Capture the cell that displays the provided text and extract its [X, Y] central coordinate. 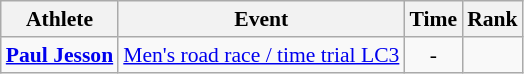
Men's road race / time trial LC3 [261, 55]
Paul Jesson [60, 55]
- [433, 55]
Rank [492, 19]
Time [433, 19]
Athlete [60, 19]
Event [261, 19]
